Return the [x, y] coordinate for the center point of the cell that contains the specified text.  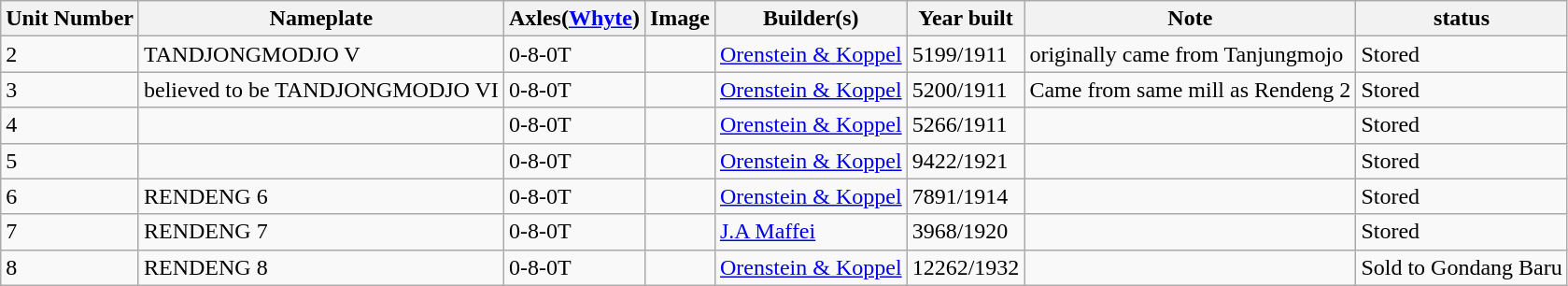
8 [70, 267]
RENDENG 8 [321, 267]
2 [70, 54]
3 [70, 90]
TANDJONGMODJO V [321, 54]
3968/1920 [966, 232]
5200/1911 [966, 90]
12262/1932 [966, 267]
9422/1921 [966, 161]
4 [70, 125]
5199/1911 [966, 54]
RENDENG 7 [321, 232]
RENDENG 6 [321, 196]
Nameplate [321, 19]
Image [680, 19]
status [1462, 19]
5266/1911 [966, 125]
Note [1190, 19]
believed to be TANDJONGMODJO VI [321, 90]
Came from same mill as Rendeng 2 [1190, 90]
Axles(Whyte) [573, 19]
Year built [966, 19]
Builder(s) [811, 19]
originally came from Tanjungmojo [1190, 54]
7 [70, 232]
Unit Number [70, 19]
6 [70, 196]
Sold to Gondang Baru [1462, 267]
J.A Maffei [811, 232]
7891/1914 [966, 196]
5 [70, 161]
